Return (X, Y) of the center of cell containing provided text 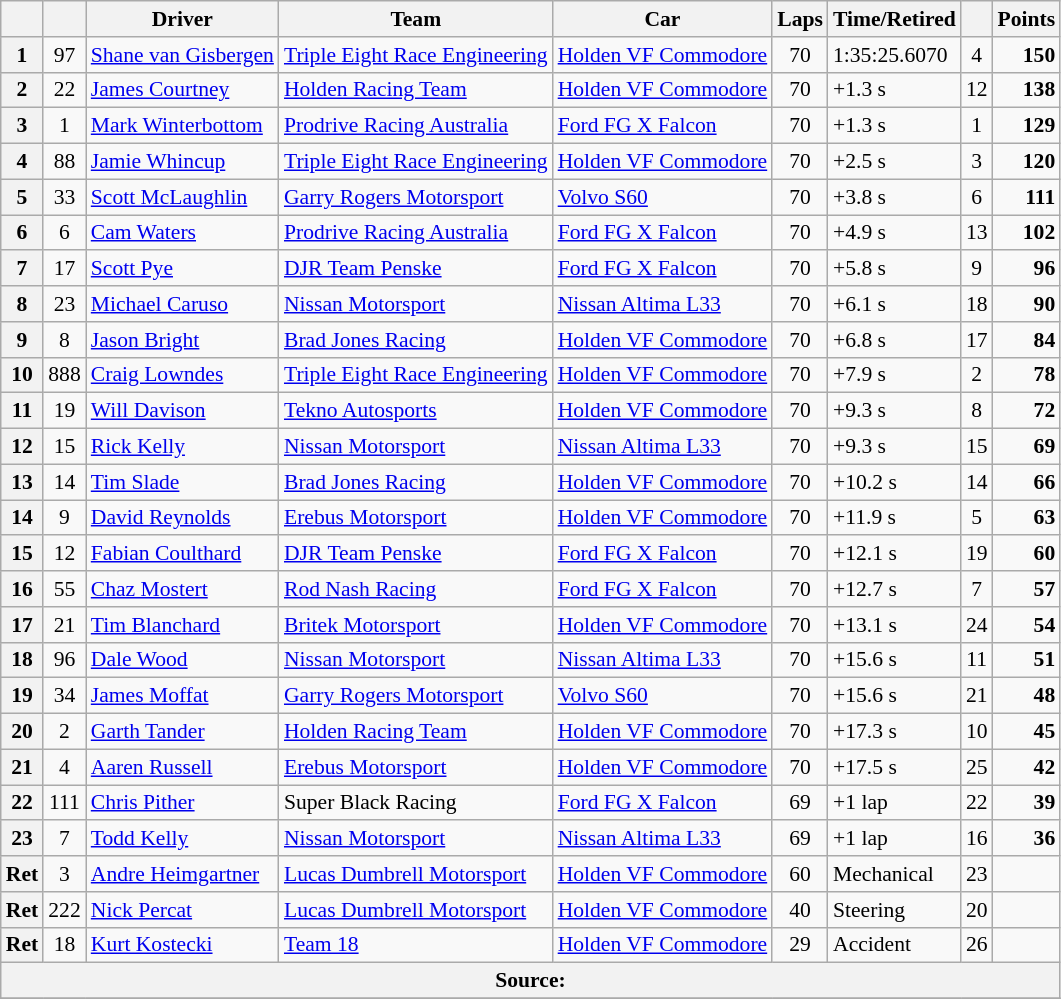
84 (1027, 340)
39 (1027, 803)
Points (1027, 19)
Andre Heimgartner (182, 874)
+3.8 s (894, 197)
72 (1027, 411)
+10.2 s (894, 482)
Todd Kelly (182, 839)
888 (64, 375)
40 (800, 910)
Rick Kelly (182, 447)
Garth Tander (182, 732)
David Reynolds (182, 518)
34 (64, 696)
Cam Waters (182, 233)
Will Davison (182, 411)
51 (1027, 660)
Jamie Whincup (182, 162)
Tekno Autosports (416, 411)
+4.9 s (894, 233)
James Moffat (182, 696)
90 (1027, 304)
Chaz Mostert (182, 589)
Michael Caruso (182, 304)
+12.1 s (894, 554)
Tim Blanchard (182, 625)
+12.7 s (894, 589)
Driver (182, 19)
42 (1027, 767)
57 (1027, 589)
Scott Pye (182, 269)
97 (64, 55)
Jason Bright (182, 340)
Car (663, 19)
Nick Percat (182, 910)
Mechanical (894, 874)
129 (1027, 126)
Team (416, 19)
25 (977, 767)
+13.1 s (894, 625)
James Courtney (182, 90)
33 (64, 197)
+5.8 s (894, 269)
150 (1027, 55)
+6.8 s (894, 340)
Craig Lowndes (182, 375)
222 (64, 910)
Source: (530, 981)
+7.9 s (894, 375)
+17.3 s (894, 732)
45 (1027, 732)
66 (1027, 482)
Steering (894, 910)
88 (64, 162)
26 (977, 945)
Dale Wood (182, 660)
+6.1 s (894, 304)
36 (1027, 839)
Super Black Racing (416, 803)
48 (1027, 696)
29 (800, 945)
+17.5 s (894, 767)
138 (1027, 90)
Shane van Gisbergen (182, 55)
Time/Retired (894, 19)
+11.9 s (894, 518)
120 (1027, 162)
1:35:25.6070 (894, 55)
Scott McLaughlin (182, 197)
102 (1027, 233)
Accident (894, 945)
54 (1027, 625)
Team 18 (416, 945)
63 (1027, 518)
Tim Slade (182, 482)
+2.5 s (894, 162)
55 (64, 589)
78 (1027, 375)
Fabian Coulthard (182, 554)
Laps (800, 19)
Chris Pither (182, 803)
Rod Nash Racing (416, 589)
Aaren Russell (182, 767)
Mark Winterbottom (182, 126)
Kurt Kostecki (182, 945)
24 (977, 625)
Britek Motorsport (416, 625)
